Search for the cell housing the specified text and yield its [X, Y] center coordinate. 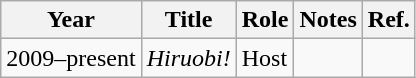
Hiruobi! [188, 58]
Notes [328, 20]
Host [265, 58]
Role [265, 20]
Title [188, 20]
2009–present [71, 58]
Year [71, 20]
Ref. [388, 20]
